For the text-containing cell, return its midpoint in (x, y) coordinate format. 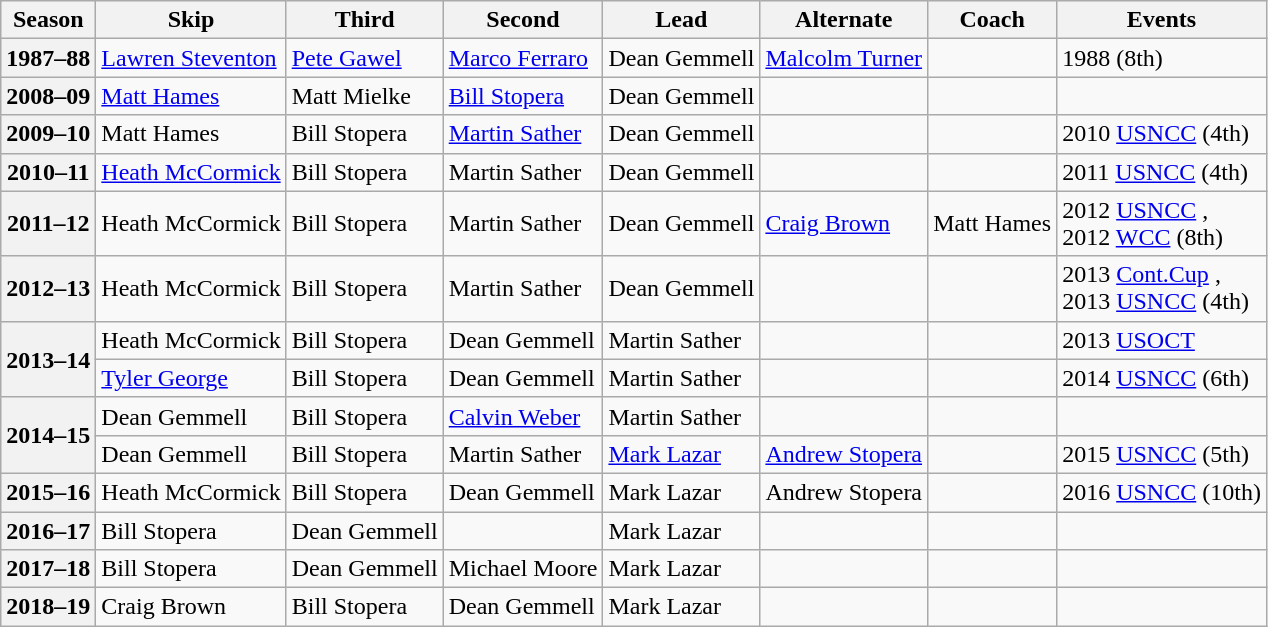
2008–09 (48, 96)
2011 USNCC (4th) (1162, 172)
2018–19 (48, 607)
2017–18 (48, 569)
Michael Moore (523, 569)
1987–88 (48, 58)
2015–16 (48, 492)
2012–13 (48, 288)
Second (523, 20)
2013 USOCT (1162, 340)
Events (1162, 20)
Pete Gawel (364, 58)
Alternate (844, 20)
Calvin Weber (523, 416)
Skip (191, 20)
Lead (682, 20)
2012 USNCC ,2012 WCC (8th) (1162, 224)
2014–15 (48, 435)
2015 USNCC (5th) (1162, 454)
Season (48, 20)
2014 USNCC (6th) (1162, 378)
Marco Ferraro (523, 58)
2011–12 (48, 224)
2016–17 (48, 531)
Coach (992, 20)
2010–11 (48, 172)
Malcolm Turner (844, 58)
Matt Mielke (364, 96)
2016 USNCC (10th) (1162, 492)
Tyler George (191, 378)
Lawren Steventon (191, 58)
2010 USNCC (4th) (1162, 134)
2013–14 (48, 359)
1988 (8th) (1162, 58)
2013 Cont.Cup ,2013 USNCC (4th) (1162, 288)
2009–10 (48, 134)
Third (364, 20)
